Find where the given text appears and provide that cell's center as [X, Y] coordinate. 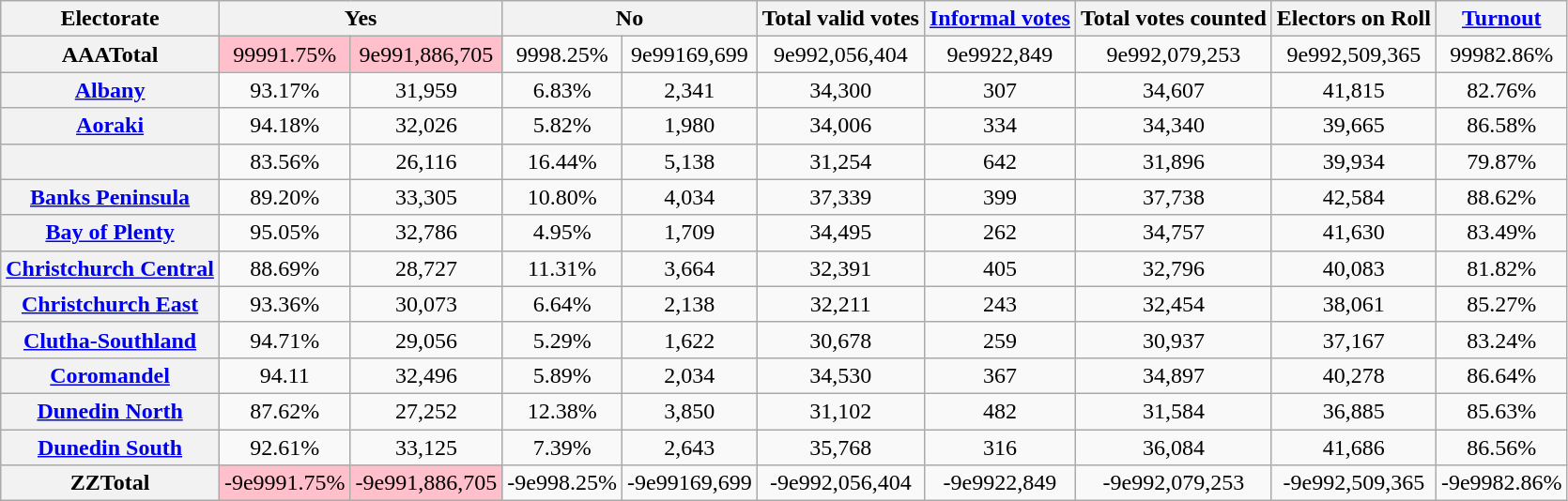
37,738 [1174, 197]
41,815 [1354, 90]
32,026 [426, 126]
482 [999, 411]
89.20% [284, 197]
Electorate [111, 19]
42,584 [1354, 197]
37,167 [1354, 340]
40,083 [1354, 268]
-9e992,079,253 [1174, 483]
29,056 [426, 340]
5.29% [562, 340]
Electors on Roll [1354, 19]
31,896 [1174, 161]
39,934 [1354, 161]
32,496 [426, 375]
34,530 [840, 375]
5.89% [562, 375]
86.58% [1501, 126]
88.69% [284, 268]
31,254 [840, 161]
5.82% [562, 126]
94.71% [284, 340]
-9e99169,699 [690, 483]
2,643 [690, 448]
83.24% [1501, 340]
99982.86% [1501, 54]
Turnout [1501, 19]
9e991,886,705 [426, 54]
32,786 [426, 233]
2,138 [690, 304]
AAATotal [111, 54]
2,341 [690, 90]
94.18% [284, 126]
405 [999, 268]
1,622 [690, 340]
83.49% [1501, 233]
243 [999, 304]
30,937 [1174, 340]
31,102 [840, 411]
33,125 [426, 448]
86.64% [1501, 375]
-9e992,056,404 [840, 483]
36,084 [1174, 448]
38,061 [1354, 304]
30,073 [426, 304]
Yes [361, 19]
4,034 [690, 197]
4.95% [562, 233]
81.82% [1501, 268]
9998.25% [562, 54]
16.44% [562, 161]
99991.75% [284, 54]
86.56% [1501, 448]
No [629, 19]
Total valid votes [840, 19]
9e992,056,404 [840, 54]
36,885 [1354, 411]
34,607 [1174, 90]
34,006 [840, 126]
Albany [111, 90]
9e99169,699 [690, 54]
34,495 [840, 233]
34,340 [1174, 126]
Coromandel [111, 375]
334 [999, 126]
31,584 [1174, 411]
32,391 [840, 268]
41,686 [1354, 448]
-9e998.25% [562, 483]
-9e992,509,365 [1354, 483]
642 [999, 161]
34,300 [840, 90]
85.27% [1501, 304]
12.38% [562, 411]
3,664 [690, 268]
32,454 [1174, 304]
1,709 [690, 233]
30,678 [840, 340]
316 [999, 448]
41,630 [1354, 233]
9e9922,849 [999, 54]
35,768 [840, 448]
85.63% [1501, 411]
32,211 [840, 304]
37,339 [840, 197]
Clutha-Southland [111, 340]
367 [999, 375]
87.62% [284, 411]
307 [999, 90]
88.62% [1501, 197]
32,796 [1174, 268]
26,116 [426, 161]
34,897 [1174, 375]
Christchurch East [111, 304]
93.36% [284, 304]
6.83% [562, 90]
7.39% [562, 448]
82.76% [1501, 90]
-9e9922,849 [999, 483]
-9e991,886,705 [426, 483]
10.80% [562, 197]
11.31% [562, 268]
Dunedin South [111, 448]
399 [999, 197]
27,252 [426, 411]
Christchurch Central [111, 268]
ZZTotal [111, 483]
3,850 [690, 411]
9e992,079,253 [1174, 54]
Banks Peninsula [111, 197]
79.87% [1501, 161]
2,034 [690, 375]
93.17% [284, 90]
Bay of Plenty [111, 233]
Informal votes [999, 19]
259 [999, 340]
34,757 [1174, 233]
1,980 [690, 126]
31,959 [426, 90]
Total votes counted [1174, 19]
Dunedin North [111, 411]
28,727 [426, 268]
-9e9982.86% [1501, 483]
6.64% [562, 304]
94.11 [284, 375]
92.61% [284, 448]
40,278 [1354, 375]
83.56% [284, 161]
39,665 [1354, 126]
95.05% [284, 233]
262 [999, 233]
Aoraki [111, 126]
33,305 [426, 197]
5,138 [690, 161]
-9e9991.75% [284, 483]
9e992,509,365 [1354, 54]
